Return the (x, y) coordinate for the center point of the cell that contains the specified text.  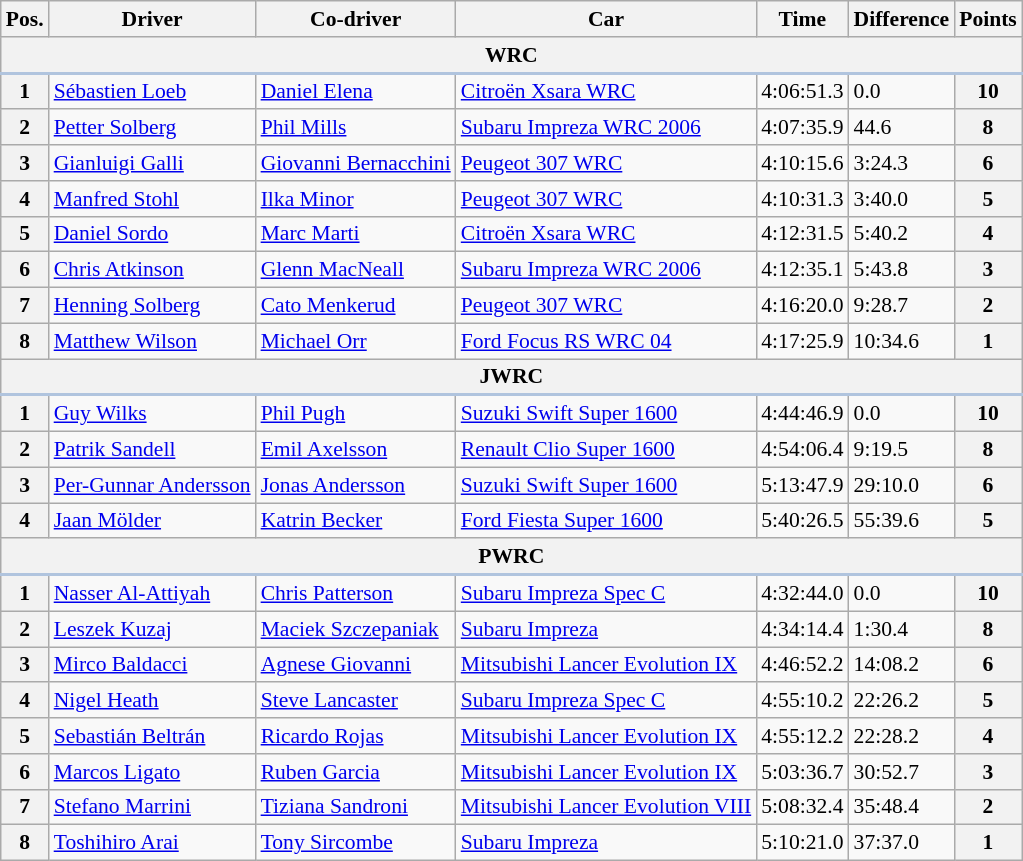
Katrin Becker (356, 521)
10:34.6 (902, 341)
Marcos Ligato (152, 772)
Ford Focus RS WRC 04 (606, 341)
4:32:44.0 (802, 593)
Nigel Heath (152, 701)
5:03:36.7 (802, 772)
44.6 (902, 128)
Co-driver (356, 19)
1:30.4 (902, 629)
Sébastien Loeb (152, 91)
Toshihiro Arai (152, 843)
4:06:51.3 (802, 91)
29:10.0 (902, 485)
4:55:10.2 (802, 701)
55:39.6 (902, 521)
Stefano Marrini (152, 807)
Daniel Elena (356, 91)
4:16:20.0 (802, 306)
Per-Gunnar Andersson (152, 485)
5:08:32.4 (802, 807)
Leszek Kuzaj (152, 629)
Car (606, 19)
Marc Marti (356, 234)
Ruben Garcia (356, 772)
Steve Lancaster (356, 701)
Renault Clio Super 1600 (606, 450)
Patrik Sandell (152, 450)
Maciek Szczepaniak (356, 629)
Manfred Stohl (152, 199)
9:19.5 (902, 450)
Time (802, 19)
Chris Patterson (356, 593)
Difference (902, 19)
Gianluigi Galli (152, 163)
Ford Fiesta Super 1600 (606, 521)
Points (988, 19)
37:37.0 (902, 843)
4:12:31.5 (802, 234)
Ricardo Rojas (356, 736)
3:40.0 (902, 199)
Tony Sircombe (356, 843)
Henning Solberg (152, 306)
Mitsubishi Lancer Evolution VIII (606, 807)
3:24.3 (902, 163)
4:44:46.9 (802, 413)
5:13:47.9 (802, 485)
Daniel Sordo (152, 234)
Giovanni Bernacchini (356, 163)
4:46:52.2 (802, 665)
35:48.4 (902, 807)
5:43.8 (902, 270)
Driver (152, 19)
4:10:15.6 (802, 163)
4:17:25.9 (802, 341)
Michael Orr (356, 341)
Jaan Mölder (152, 521)
Phil Pugh (356, 413)
4:55:12.2 (802, 736)
Phil Mills (356, 128)
Petter Solberg (152, 128)
Sebastián Beltrán (152, 736)
Glenn MacNeall (356, 270)
Chris Atkinson (152, 270)
5:10:21.0 (802, 843)
4:12:35.1 (802, 270)
Pos. (25, 19)
WRC (512, 55)
Jonas Andersson (356, 485)
Mirco Baldacci (152, 665)
Ilka Minor (356, 199)
Nasser Al-Attiyah (152, 593)
30:52.7 (902, 772)
4:34:14.4 (802, 629)
Matthew Wilson (152, 341)
9:28.7 (902, 306)
Cato Menkerud (356, 306)
JWRC (512, 377)
Guy Wilks (152, 413)
Tiziana Sandroni (356, 807)
22:28.2 (902, 736)
4:54:06.4 (802, 450)
22:26.2 (902, 701)
4:07:35.9 (802, 128)
5:40:26.5 (802, 521)
Emil Axelsson (356, 450)
Agnese Giovanni (356, 665)
PWRC (512, 557)
5:40.2 (902, 234)
4:10:31.3 (802, 199)
14:08.2 (902, 665)
